Search for the cell housing the specified text and yield its (x, y) center coordinate. 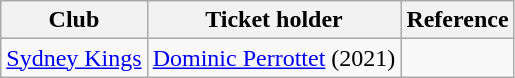
Reference (458, 20)
Ticket holder (274, 20)
Dominic Perrottet (2021) (274, 58)
Sydney Kings (74, 58)
Club (74, 20)
